Identify which cell holds the provided text, then report its (X, Y) central coordinate. 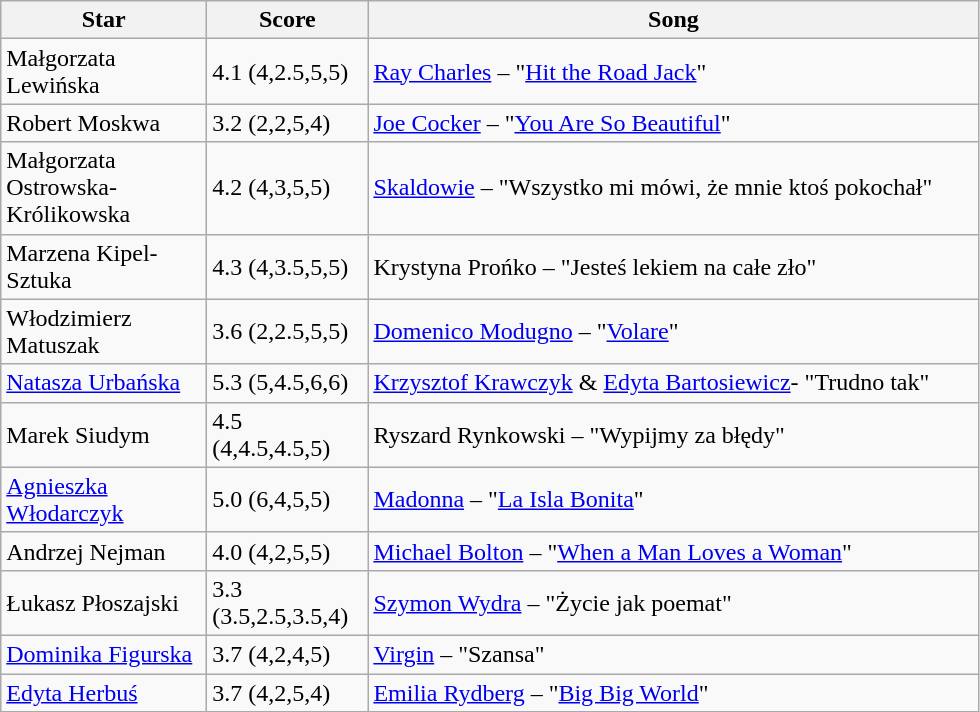
3.6 (2,2.5,5,5) (288, 332)
5.0 (6,4,5,5) (288, 500)
Marzena Kipel-Sztuka (104, 266)
Song (674, 20)
Domenico Modugno – "Volare" (674, 332)
Robert Moskwa (104, 123)
Łukasz Płoszajski (104, 602)
Krystyna Prońko – "Jesteś lekiem na całe zło" (674, 266)
3.7 (4,2,4,5) (288, 654)
Małgorzata Ostrowska-Królikowska (104, 188)
3.2 (2,2,5,4) (288, 123)
Włodzimierz Matuszak (104, 332)
Madonna – "La Isla Bonita" (674, 500)
Małgorzata Lewińska (104, 72)
5.3 (5,4.5,6,6) (288, 383)
Score (288, 20)
Andrzej Nejman (104, 551)
Emilia Rydberg – "Big Big World" (674, 693)
Michael Bolton – "When a Man Loves a Woman" (674, 551)
Skaldowie – "Wszystko mi mówi, że mnie ktoś pokochał" (674, 188)
Marek Siudym (104, 434)
Joe Cocker – "You Are So Beautiful" (674, 123)
Szymon Wydra – "Życie jak poemat" (674, 602)
Krzysztof Krawczyk & Edyta Bartosiewicz- "Trudno tak" (674, 383)
Star (104, 20)
4.3 (4,3.5,5,5) (288, 266)
4.2 (4,3,5,5) (288, 188)
4.1 (4,2.5,5,5) (288, 72)
4.5 (4,4.5,4.5,5) (288, 434)
Dominika Figurska (104, 654)
Natasza Urbańska (104, 383)
Ray Charles – "Hit the Road Jack" (674, 72)
3.7 (4,2,5,4) (288, 693)
3.3 (3.5,2.5,3.5,4) (288, 602)
4.0 (4,2,5,5) (288, 551)
Virgin – "Szansa" (674, 654)
Edyta Herbuś (104, 693)
Agnieszka Włodarczyk (104, 500)
Ryszard Rynkowski – "Wypijmy za błędy" (674, 434)
